Scan for the cell matching the given text and deliver its (x, y) coordinate at center. 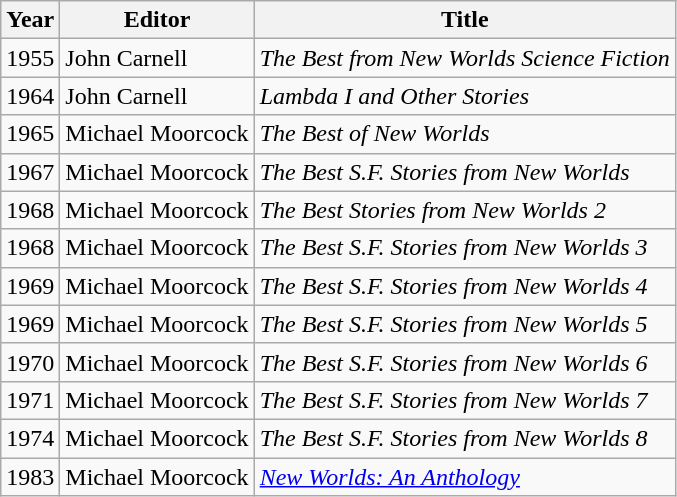
Lambda I and Other Stories (464, 96)
1983 (30, 477)
1955 (30, 58)
The Best S.F. Stories from New Worlds 3 (464, 248)
The Best S.F. Stories from New Worlds 5 (464, 324)
1964 (30, 96)
The Best of New Worlds (464, 134)
The Best S.F. Stories from New Worlds 4 (464, 286)
New Worlds: An Anthology (464, 477)
The Best S.F. Stories from New Worlds 6 (464, 362)
The Best S.F. Stories from New Worlds (464, 172)
The Best S.F. Stories from New Worlds 7 (464, 400)
The Best Stories from New Worlds 2 (464, 210)
The Best S.F. Stories from New Worlds 8 (464, 438)
Year (30, 20)
1970 (30, 362)
The Best from New Worlds Science Fiction (464, 58)
1974 (30, 438)
Title (464, 20)
1971 (30, 400)
1967 (30, 172)
Editor (157, 20)
1965 (30, 134)
